Identify which cell holds the provided text, then report its (X, Y) central coordinate. 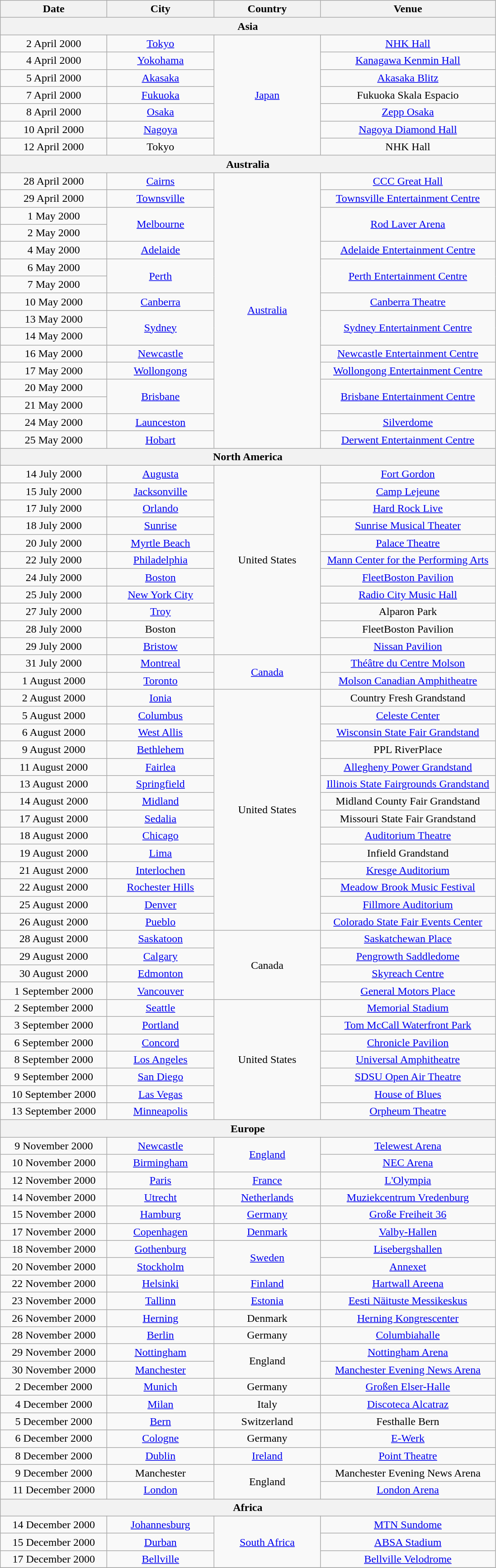
CCC Great Hall (408, 181)
Hard Rock Live (408, 509)
Osaka (161, 112)
Tom McCall Waterfront Park (408, 1025)
14 May 2000 (54, 336)
Netherlands (267, 1197)
ABSA Stadium (408, 1542)
Point Theatre (408, 1456)
28 November 2000 (54, 1335)
5 April 2000 (54, 78)
Berlin (161, 1335)
Concord (161, 1042)
28 April 2000 (54, 181)
Japan (267, 95)
Wollongong Entertainment Centre (408, 371)
San Diego (161, 1077)
Townsville Entertainment Centre (408, 198)
SDSU Open Air Theatre (408, 1077)
2 September 2000 (54, 1008)
Fort Gordon (408, 474)
Camp Lejeune (408, 491)
13 August 2000 (54, 784)
Brisbane Entertainment Centre (408, 396)
Calgary (161, 956)
Country Fresh Grandstand (408, 698)
Birmingham (161, 1163)
2 April 2000 (54, 43)
Newcastle Entertainment Centre (408, 353)
15 November 2000 (54, 1215)
Johannesburg (161, 1525)
Tallinn (161, 1301)
17 May 2000 (54, 371)
Orpheum Theatre (408, 1111)
Africa (248, 1507)
E-Werk (408, 1439)
7 May 2000 (54, 285)
18 July 2000 (54, 526)
2 August 2000 (54, 698)
12 April 2000 (54, 147)
Launceston (161, 422)
MTN Sundome (408, 1525)
Chicago (161, 836)
18 November 2000 (54, 1249)
17 December 2000 (54, 1559)
Zepp Osaka (408, 112)
Chronicle Pavilion (408, 1042)
24 May 2000 (54, 422)
Munich (161, 1387)
16 May 2000 (54, 353)
Pengrowth Saddledome (408, 956)
Bellville Velodrome (408, 1559)
Durban (161, 1542)
Toronto (161, 681)
26 November 2000 (54, 1318)
6 May 2000 (54, 267)
Sweden (267, 1258)
1 September 2000 (54, 991)
Allegheny Power Grandstand (408, 767)
Seattle (161, 1008)
14 December 2000 (54, 1525)
Helsinki (161, 1283)
2 December 2000 (54, 1387)
25 July 2000 (54, 595)
Yokohama (161, 61)
17 July 2000 (54, 509)
Townsville (161, 198)
Akasaka (161, 78)
Sedalia (161, 819)
7 April 2000 (54, 95)
15 July 2000 (54, 491)
Melbourne (161, 224)
10 November 2000 (54, 1163)
12 November 2000 (54, 1180)
10 April 2000 (54, 129)
Minneapolis (161, 1111)
14 August 2000 (54, 801)
Milan (161, 1404)
Vancouver (161, 991)
North America (248, 457)
Herning Kongrescenter (408, 1318)
Auditorium Theatre (408, 836)
Skyreach Centre (408, 973)
Silverdome (408, 422)
28 July 2000 (54, 629)
Telewest Arena (408, 1146)
11 December 2000 (54, 1490)
Venue (408, 9)
10 September 2000 (54, 1094)
5 December 2000 (54, 1421)
Nottingham Arena (408, 1353)
Akasaka Blitz (408, 78)
21 May 2000 (54, 405)
Molson Canadian Amphitheatre (408, 681)
Columbus (161, 715)
25 August 2000 (54, 905)
8 September 2000 (54, 1060)
Ireland (267, 1456)
Radio City Music Hall (408, 595)
Philadelphia (161, 560)
Théâtre du Centre Molson (408, 663)
8 April 2000 (54, 112)
Eesti Näituste Messikeskus (408, 1301)
22 November 2000 (54, 1283)
Nissan Pavilion (408, 646)
Date (54, 9)
29 July 2000 (54, 646)
Portland (161, 1025)
9 August 2000 (54, 749)
Montreal (161, 663)
Augusta (161, 474)
5 August 2000 (54, 715)
Universal Amphitheatre (408, 1060)
Celeste Center (408, 715)
Saskatoon (161, 939)
South Africa (267, 1542)
Sydney Entertainment Centre (408, 328)
Infield Grandstand (408, 853)
Adelaide Entertainment Centre (408, 250)
Brisbane (161, 396)
28 August 2000 (54, 939)
Nagoya (161, 129)
Herning (161, 1318)
Springfield (161, 784)
Sydney (161, 328)
22 July 2000 (54, 560)
Utrecht (161, 1197)
Interlochen (161, 870)
14 November 2000 (54, 1197)
Canberra (161, 302)
24 July 2000 (54, 577)
14 July 2000 (54, 474)
Dublin (161, 1456)
Fukuoka Skala Espacio (408, 95)
Pueblo (161, 922)
Country (267, 9)
18 August 2000 (54, 836)
West Allis (161, 732)
Edmonton (161, 973)
Valby-Hallen (408, 1232)
Hobart (161, 439)
Kanagawa Kenmin Hall (408, 61)
Mann Center for the Performing Arts (408, 560)
25 May 2000 (54, 439)
6 September 2000 (54, 1042)
Fillmore Auditorium (408, 905)
Las Vegas (161, 1094)
10 May 2000 (54, 302)
Adelaide (161, 250)
Memorial Stadium (408, 1008)
9 November 2000 (54, 1146)
13 September 2000 (54, 1111)
Italy (267, 1404)
Annexet (408, 1266)
3 September 2000 (54, 1025)
11 August 2000 (54, 767)
New York City (161, 595)
Perth (161, 276)
1 August 2000 (54, 681)
PPL RiverPlace (408, 749)
Derwent Entertainment Centre (408, 439)
27 July 2000 (54, 612)
Illinois State Fairgrounds Grandstand (408, 784)
Colorado State Fair Events Center (408, 922)
20 July 2000 (54, 543)
Kresge Auditorium (408, 870)
4 May 2000 (54, 250)
23 November 2000 (54, 1301)
Hartwall Areena (408, 1283)
17 November 2000 (54, 1232)
Rod Laver Arena (408, 224)
Große Freiheit 36 (408, 1215)
15 December 2000 (54, 1542)
21 August 2000 (54, 870)
30 November 2000 (54, 1370)
Missouri State Fair Grandstand (408, 819)
Europe (248, 1129)
Bellville (161, 1559)
Gothenburg (161, 1249)
Cologne (161, 1439)
Lisebergshallen (408, 1249)
Discoteca Alcatraz (408, 1404)
31 July 2000 (54, 663)
L'Olympia (408, 1180)
Fairlea (161, 767)
Estonia (267, 1301)
Palace Theatre (408, 543)
6 December 2000 (54, 1439)
Nottingham (161, 1353)
Copenhagen (161, 1232)
20 November 2000 (54, 1266)
Ionia (161, 698)
Orlando (161, 509)
22 August 2000 (54, 887)
9 December 2000 (54, 1473)
29 November 2000 (54, 1353)
Festhalle Bern (408, 1421)
NEC Arena (408, 1163)
Sunrise Musical Theater (408, 526)
Switzerland (267, 1421)
Jacksonville (161, 491)
13 May 2000 (54, 319)
6 August 2000 (54, 732)
19 August 2000 (54, 853)
1 May 2000 (54, 216)
Rochester Hills (161, 887)
London (161, 1490)
Muziekcentrum Vredenburg (408, 1197)
Bern (161, 1421)
London Arena (408, 1490)
Meadow Brook Music Festival (408, 887)
Bristow (161, 646)
9 September 2000 (54, 1077)
General Motors Place (408, 991)
Stockholm (161, 1266)
4 April 2000 (54, 61)
8 December 2000 (54, 1456)
Canberra Theatre (408, 302)
Myrtle Beach (161, 543)
Nagoya Diamond Hall (408, 129)
Troy (161, 612)
Paris (161, 1180)
Fukuoka (161, 95)
Hamburg (161, 1215)
Cairns (161, 181)
Midland County Fair Grandstand (408, 801)
France (267, 1180)
Perth Entertainment Centre (408, 276)
Wollongong (161, 371)
4 December 2000 (54, 1404)
Sunrise (161, 526)
29 April 2000 (54, 198)
29 August 2000 (54, 956)
Bethlehem (161, 749)
2 May 2000 (54, 233)
Alparon Park (408, 612)
Wisconsin State Fair Grandstand (408, 732)
Finland (267, 1283)
30 August 2000 (54, 973)
Denver (161, 905)
Großen Elser-Halle (408, 1387)
Asia (248, 26)
20 May 2000 (54, 388)
Los Angeles (161, 1060)
Midland (161, 801)
House of Blues (408, 1094)
Lima (161, 853)
17 August 2000 (54, 819)
Saskatchewan Place (408, 939)
City (161, 9)
26 August 2000 (54, 922)
Columbiahalle (408, 1335)
